From the cell containing the given text, extract its center point as [X, Y] coordinate. 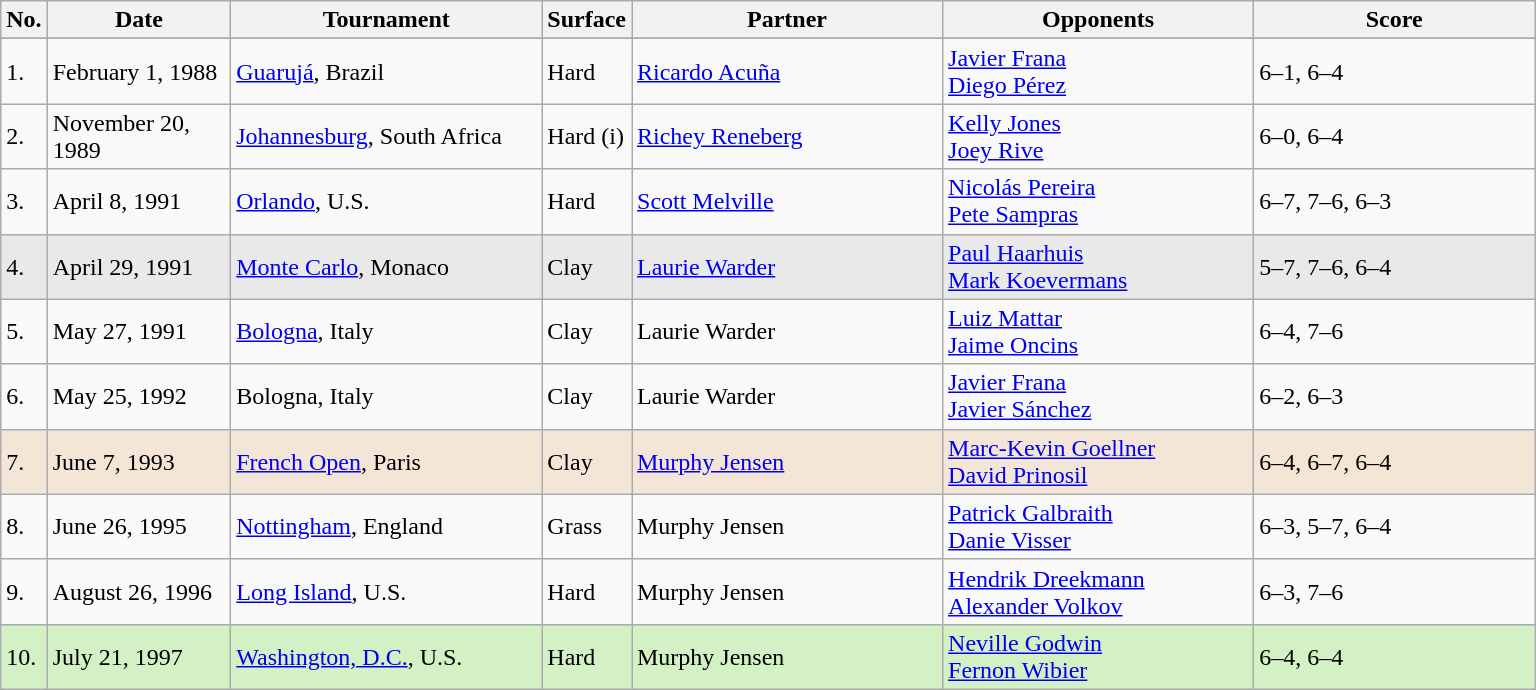
1. [24, 72]
Kelly Jones Joey Rive [1098, 136]
August 26, 1996 [139, 592]
Marc-Kevin Goellner David Prinosil [1098, 462]
6–4, 7–6 [1394, 332]
Neville Godwin Fernon Wibier [1098, 656]
Nicolás Pereira Pete Sampras [1098, 202]
Surface [587, 20]
Monte Carlo, Monaco [386, 266]
November 20, 1989 [139, 136]
Score [1394, 20]
Tournament [386, 20]
6. [24, 396]
6–7, 7–6, 6–3 [1394, 202]
Washington, D.C., U.S. [386, 656]
5. [24, 332]
May 27, 1991 [139, 332]
Nottingham, England [386, 526]
February 1, 1988 [139, 72]
Date [139, 20]
Javier Frana Javier Sánchez [1098, 396]
July 21, 1997 [139, 656]
6–0, 6–4 [1394, 136]
9. [24, 592]
April 8, 1991 [139, 202]
No. [24, 20]
Patrick Galbraith Danie Visser [1098, 526]
10. [24, 656]
June 7, 1993 [139, 462]
Hard (i) [587, 136]
7. [24, 462]
April 29, 1991 [139, 266]
Luiz Mattar Jaime Oncins [1098, 332]
Orlando, U.S. [386, 202]
2. [24, 136]
Javier Frana Diego Pérez [1098, 72]
Guarujá, Brazil [386, 72]
Paul Haarhuis Mark Koevermans [1098, 266]
6–1, 6–4 [1394, 72]
Partner [788, 20]
4. [24, 266]
Richey Reneberg [788, 136]
Grass [587, 526]
French Open, Paris [386, 462]
3. [24, 202]
June 26, 1995 [139, 526]
6–4, 6–7, 6–4 [1394, 462]
Ricardo Acuña [788, 72]
5–7, 7–6, 6–4 [1394, 266]
6–3, 7–6 [1394, 592]
May 25, 1992 [139, 396]
6–4, 6–4 [1394, 656]
Opponents [1098, 20]
6–3, 5–7, 6–4 [1394, 526]
Johannesburg, South Africa [386, 136]
6–2, 6–3 [1394, 396]
Long Island, U.S. [386, 592]
Hendrik Dreekmann Alexander Volkov [1098, 592]
Scott Melville [788, 202]
8. [24, 526]
